Capture the cell that displays the provided text and extract its [x, y] central coordinate. 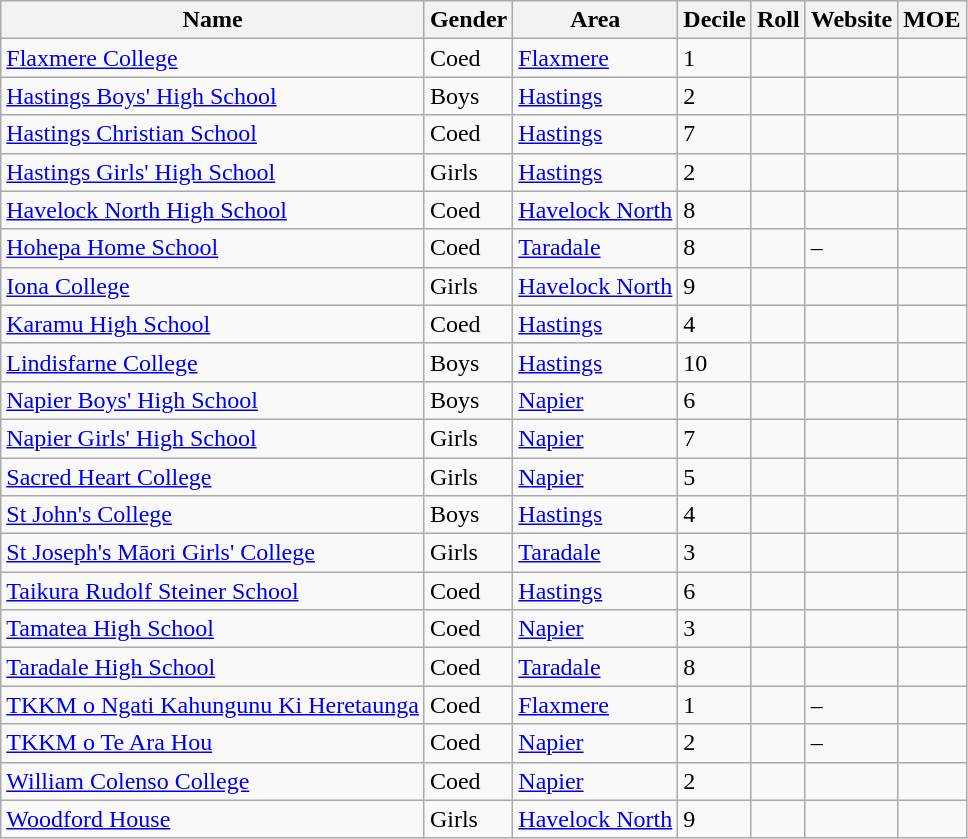
MOE [932, 20]
Woodford House [213, 819]
Sacred Heart College [213, 477]
Tamatea High School [213, 629]
Napier Boys' High School [213, 400]
Website [851, 20]
Hastings Girls' High School [213, 172]
Gender [468, 20]
Taikura Rudolf Steiner School [213, 591]
William Colenso College [213, 781]
10 [715, 362]
Area [596, 20]
Hastings Boys' High School [213, 96]
TKKM o Ngati Kahungunu Ki Heretaunga [213, 705]
Decile [715, 20]
Hohepa Home School [213, 248]
Karamu High School [213, 324]
Roll [778, 20]
Iona College [213, 286]
Name [213, 20]
Flaxmere College [213, 58]
TKKM o Te Ara Hou [213, 743]
Lindisfarne College [213, 362]
5 [715, 477]
Taradale High School [213, 667]
Napier Girls' High School [213, 438]
Havelock North High School [213, 210]
St John's College [213, 515]
St Joseph's Māori Girls' College [213, 553]
Hastings Christian School [213, 134]
